Determine the (X, Y) coordinate at the center of the cell enclosing the given text.  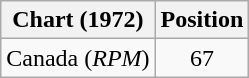
67 (202, 58)
Canada (RPM) (78, 58)
Chart (1972) (78, 20)
Position (202, 20)
